Scan for the cell matching the given text and deliver its (x, y) coordinate at center. 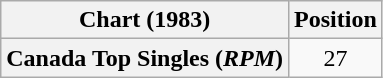
Position (336, 20)
Canada Top Singles (RPM) (145, 58)
27 (336, 58)
Chart (1983) (145, 20)
